Locate the cell with the specified text and output its [X, Y] center coordinate. 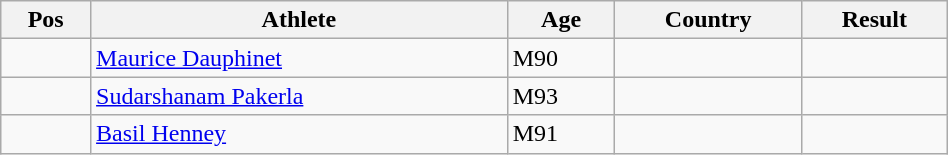
Age [561, 20]
Sudarshanam Pakerla [300, 96]
Result [874, 20]
Country [708, 20]
Maurice Dauphinet [300, 58]
M93 [561, 96]
M90 [561, 58]
Pos [46, 20]
Basil Henney [300, 134]
M91 [561, 134]
Athlete [300, 20]
